Determine the (X, Y) coordinate at the center of the cell enclosing the given text.  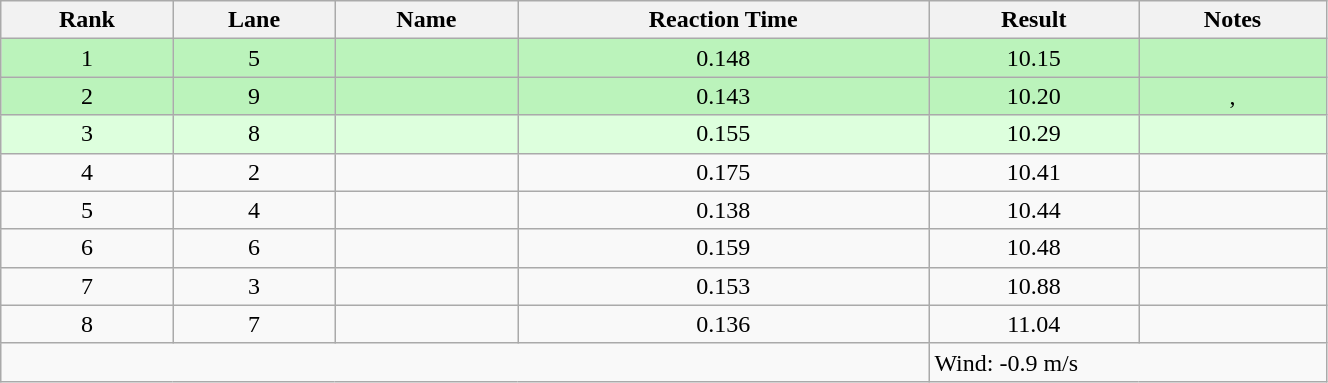
0.138 (724, 210)
0.143 (724, 96)
Lane (254, 20)
Wind: -0.9 m/s (1128, 362)
10.29 (1034, 134)
Name (426, 20)
0.159 (724, 248)
10.15 (1034, 58)
0.153 (724, 286)
0.136 (724, 324)
9 (254, 96)
Result (1034, 20)
10.48 (1034, 248)
11.04 (1034, 324)
0.155 (724, 134)
10.20 (1034, 96)
10.44 (1034, 210)
Reaction Time (724, 20)
0.175 (724, 172)
10.88 (1034, 286)
10.41 (1034, 172)
1 (87, 58)
Notes (1233, 20)
0.148 (724, 58)
, (1233, 96)
Rank (87, 20)
